From the cell containing the given text, extract its center point as [X, Y] coordinate. 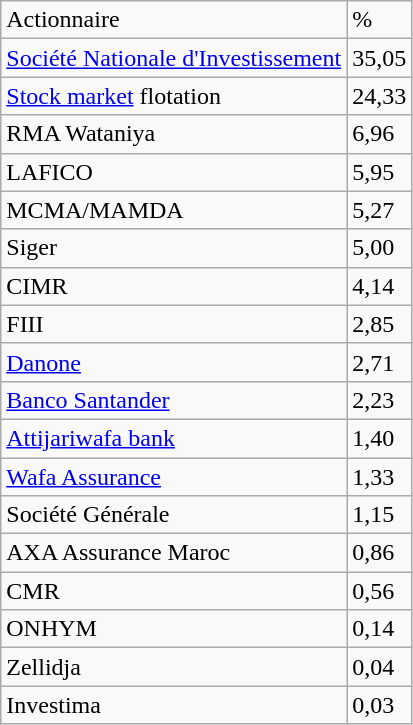
Société Nationale d'Investissement [174, 58]
0,86 [380, 553]
2,71 [380, 362]
5,95 [380, 172]
Siger [174, 248]
0,14 [380, 629]
1,15 [380, 515]
Banco Santander [174, 400]
Danone [174, 362]
5,27 [380, 210]
CMR [174, 591]
0,56 [380, 591]
RMA Wataniya [174, 134]
LAFICO [174, 172]
0,04 [380, 667]
ONHYM [174, 629]
MCMA/MAMDA [174, 210]
Stock market flotation [174, 96]
Société Générale [174, 515]
4,14 [380, 286]
Wafa Assurance [174, 477]
1,33 [380, 477]
AXA Assurance Maroc [174, 553]
5,00 [380, 248]
Attijariwafa bank [174, 438]
Zellidja [174, 667]
24,33 [380, 96]
2,85 [380, 324]
2,23 [380, 400]
6,96 [380, 134]
% [380, 20]
35,05 [380, 58]
FIII [174, 324]
Investima [174, 705]
0,03 [380, 705]
1,40 [380, 438]
Actionnaire [174, 20]
CIMR [174, 286]
